Locate the cell with the specified text and output its (X, Y) center coordinate. 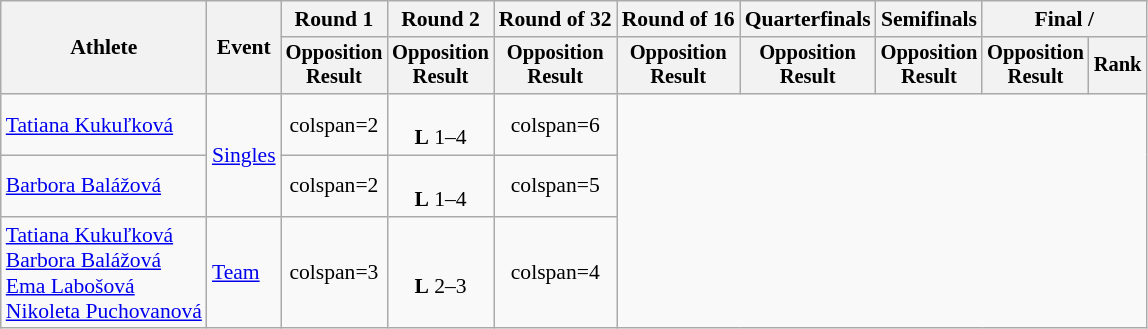
Semifinals (930, 19)
Round of 16 (678, 19)
Team (244, 273)
Tatiana KukuľkováBarbora BalážováEma LabošováNikoleta Puchovanová (104, 273)
Round of 32 (556, 19)
Athlete (104, 48)
colspan=6 (556, 124)
colspan=5 (556, 186)
Quarterfinals (808, 19)
Round 1 (334, 19)
Barbora Balážová (104, 186)
colspan=3 (334, 273)
Rank (1118, 66)
L 2–3 (440, 273)
colspan=4 (556, 273)
Singles (244, 155)
Round 2 (440, 19)
Tatiana Kukuľková (104, 124)
Event (244, 48)
Final / (1064, 19)
